Return the [x, y] coordinate for the center point of the cell that contains the specified text.  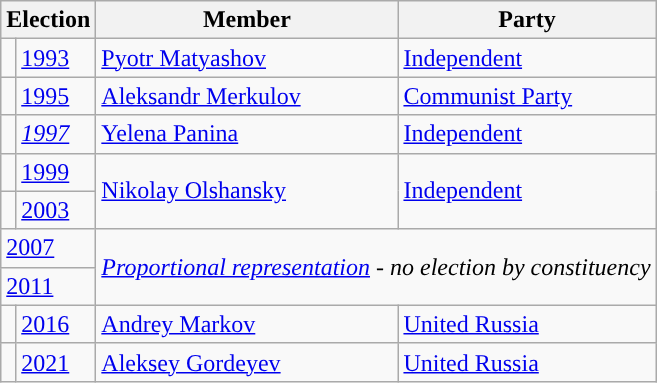
Yelena Panina [247, 134]
Andrey Markov [247, 324]
2003 [56, 210]
2011 [48, 286]
Aleksandr Merkulov [247, 96]
1993 [56, 58]
Member [247, 20]
Pyotr Matyashov [247, 58]
Proportional representation - no election by constituency [376, 267]
2021 [56, 362]
2007 [48, 248]
Nikolay Olshansky [247, 191]
Communist Party [527, 96]
1997 [56, 134]
1999 [56, 172]
2016 [56, 324]
Aleksey Gordeyev [247, 362]
Party [527, 20]
Election [48, 20]
1995 [56, 96]
